Output the (X, Y) coordinate of the center of the cell containing the given text.  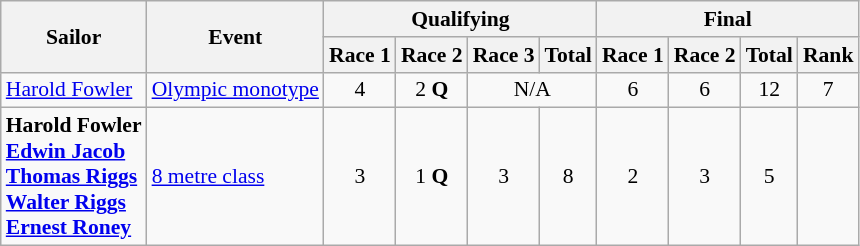
4 (360, 90)
Qualifying (460, 19)
Olympic monotype (236, 90)
Harold Fowler Edwin Jacob Thomas Riggs Walter Riggs Ernest Roney (74, 177)
Rank (828, 55)
Sailor (74, 36)
Race 3 (504, 55)
7 (828, 90)
Harold Fowler (74, 90)
Final (728, 19)
1 Q (432, 177)
N/A (532, 90)
8 metre class (236, 177)
2 Q (432, 90)
Event (236, 36)
8 (568, 177)
12 (770, 90)
2 (633, 177)
5 (770, 177)
